Return [X, Y] of the center of cell containing provided text 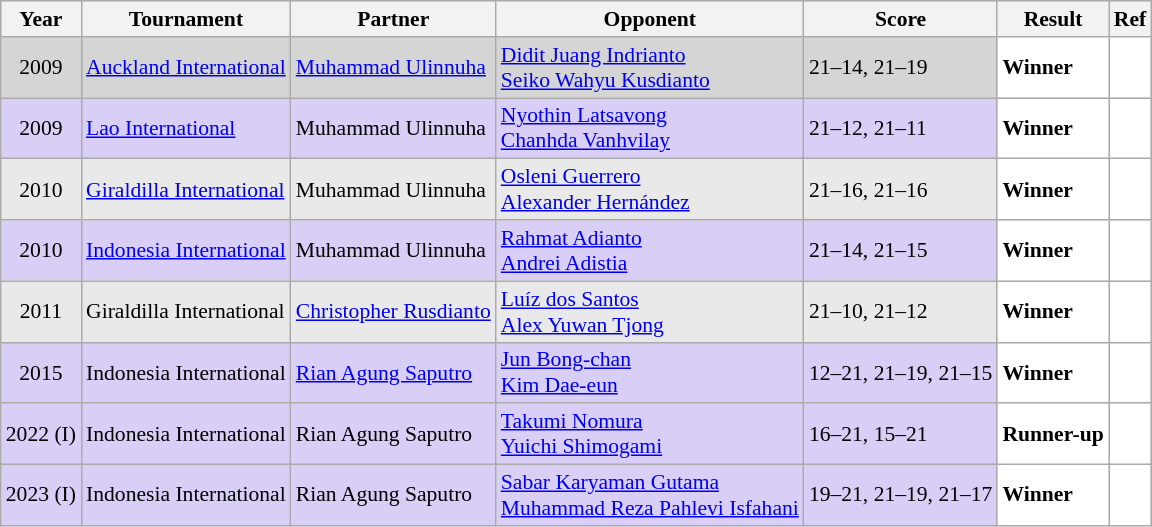
Nyothin Latsavong Chanhda Vanhvilay [650, 128]
Ref [1130, 19]
Lao International [186, 128]
Rahmat Adianto Andrei Adistia [650, 250]
19–21, 21–19, 21–17 [901, 496]
21–16, 21–16 [901, 190]
21–12, 21–11 [901, 128]
16–21, 15–21 [901, 434]
2011 [41, 312]
Result [1052, 19]
Runner-up [1052, 434]
12–21, 21–19, 21–15 [901, 372]
Opponent [650, 19]
Jun Bong-chan Kim Dae-eun [650, 372]
21–14, 21–15 [901, 250]
Osleni Guerrero Alexander Hernández [650, 190]
2023 (I) [41, 496]
Score [901, 19]
Tournament [186, 19]
Partner [394, 19]
Didit Juang Indrianto Seiko Wahyu Kusdianto [650, 68]
Year [41, 19]
Auckland International [186, 68]
2015 [41, 372]
2022 (I) [41, 434]
Sabar Karyaman Gutama Muhammad Reza Pahlevi Isfahani [650, 496]
21–14, 21–19 [901, 68]
Luíz dos Santos Alex Yuwan Tjong [650, 312]
Christopher Rusdianto [394, 312]
Takumi Nomura Yuichi Shimogami [650, 434]
21–10, 21–12 [901, 312]
